Locate the cell with the specified text and output its (X, Y) center coordinate. 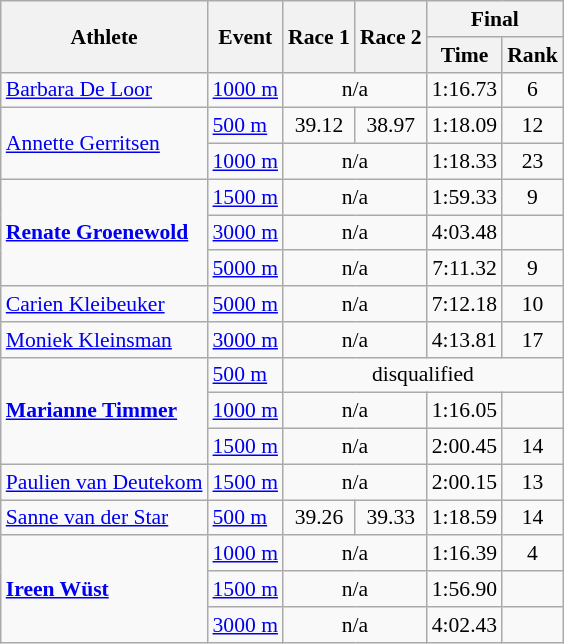
1:16.73 (464, 90)
Paulien van Deutekom (104, 482)
17 (532, 340)
4:03.48 (464, 233)
1:18.33 (464, 162)
Barbara De Loor (104, 90)
Marianne Timmer (104, 410)
13 (532, 482)
39.26 (319, 518)
1:16.05 (464, 411)
6 (532, 90)
2:00.15 (464, 482)
Event (246, 36)
12 (532, 126)
1:56.90 (464, 589)
Renate Groenewold (104, 232)
Race 1 (319, 36)
Athlete (104, 36)
Race 2 (391, 36)
Final (495, 19)
1:16.39 (464, 554)
Sanne van der Star (104, 518)
10 (532, 304)
39.33 (391, 518)
Carien Kleibeuker (104, 304)
2:00.45 (464, 447)
23 (532, 162)
1:18.09 (464, 126)
4:02.43 (464, 625)
Annette Gerritsen (104, 144)
7:12.18 (464, 304)
Moniek Kleinsman (104, 340)
1:18.59 (464, 518)
Time (464, 55)
Ireen Wüst (104, 590)
Rank (532, 55)
38.97 (391, 126)
disqualified (423, 375)
1:59.33 (464, 197)
4 (532, 554)
4:13.81 (464, 340)
7:11.32 (464, 269)
39.12 (319, 126)
